Detect which cell encompasses the target text, then output its (X, Y) center coordinate. 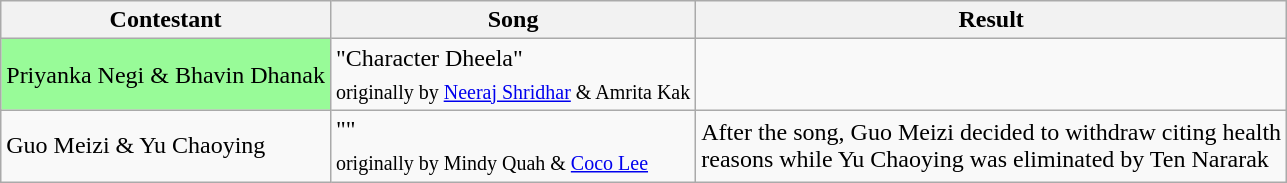
Guo Meizi & Yu Chaoying (166, 146)
Contestant (166, 20)
"Character Dheela"originally by Neeraj Shridhar & Amrita Kak (512, 74)
After the song, Guo Meizi decided to withdraw citing healthreasons while Yu Chaoying was eliminated by Ten Nararak (992, 146)
Result (992, 20)
Song (512, 20)
""originally by Mindy Quah & Coco Lee (512, 146)
Priyanka Negi & Bhavin Dhanak (166, 74)
